Return (x, y) of the center of cell containing provided text 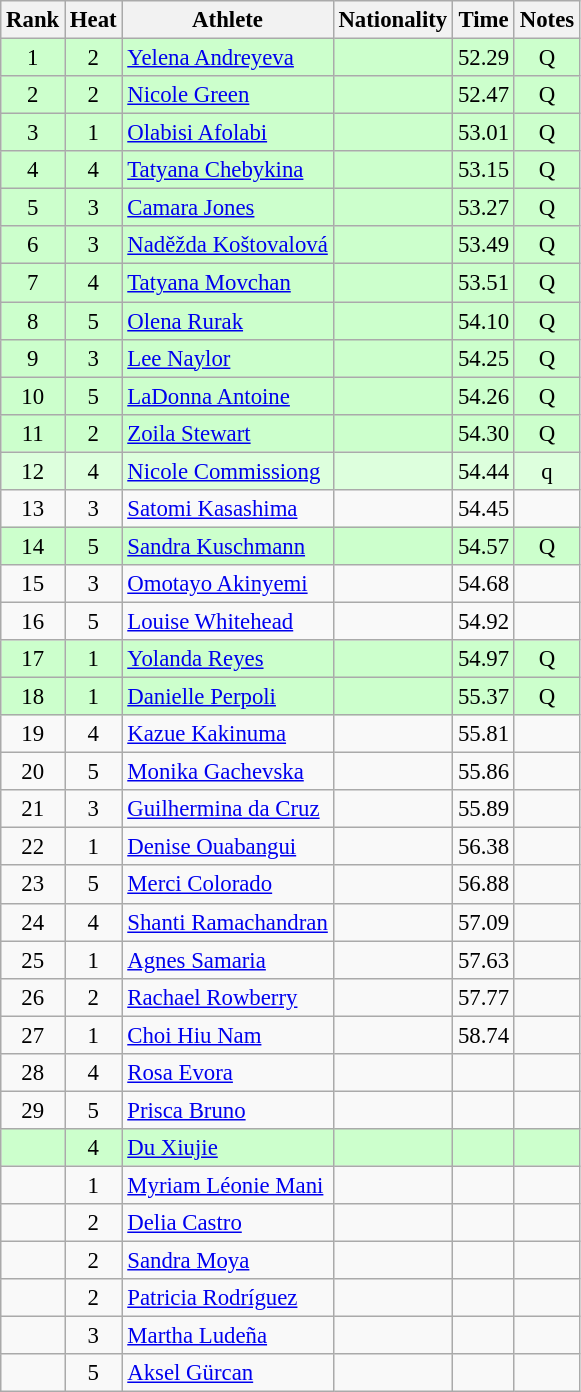
Denise Ouabangui (228, 847)
29 (33, 1110)
Agnes Samaria (228, 960)
Shanti Ramachandran (228, 922)
54.57 (484, 546)
24 (33, 922)
52.47 (484, 95)
17 (33, 659)
Sandra Kuschmann (228, 546)
12 (33, 471)
Martha Ludeña (228, 1336)
Delia Castro (228, 1223)
Satomi Kasashima (228, 509)
LaDonna Antoine (228, 396)
Patricia Rodríguez (228, 1298)
Prisca Bruno (228, 1110)
56.38 (484, 847)
54.45 (484, 509)
Choi Hiu Nam (228, 1035)
55.86 (484, 772)
52.29 (484, 58)
56.88 (484, 885)
Guilhermina da Cruz (228, 809)
Time (484, 20)
Aksel Gürcan (228, 1373)
25 (33, 960)
54.25 (484, 358)
q (546, 471)
Notes (546, 20)
Zoila Stewart (228, 433)
54.10 (484, 321)
Danielle Perpoli (228, 697)
Merci Colorado (228, 885)
16 (33, 621)
53.01 (484, 133)
Nationality (392, 20)
54.44 (484, 471)
Camara Jones (228, 208)
55.37 (484, 697)
57.63 (484, 960)
Kazue Kakinuma (228, 734)
57.77 (484, 997)
21 (33, 809)
58.74 (484, 1035)
Olena Rurak (228, 321)
28 (33, 1073)
53.15 (484, 170)
14 (33, 546)
Tatyana Chebykina (228, 170)
18 (33, 697)
Heat (94, 20)
55.81 (484, 734)
8 (33, 321)
53.27 (484, 208)
Omotayo Akinyemi (228, 584)
Yolanda Reyes (228, 659)
Louise Whitehead (228, 621)
55.89 (484, 809)
54.92 (484, 621)
20 (33, 772)
23 (33, 885)
Olabisi Afolabi (228, 133)
27 (33, 1035)
13 (33, 509)
9 (33, 358)
54.97 (484, 659)
6 (33, 245)
7 (33, 283)
Rank (33, 20)
15 (33, 584)
Lee Naylor (228, 358)
Du Xiujie (228, 1148)
Rachael Rowberry (228, 997)
57.09 (484, 922)
54.68 (484, 584)
Myriam Léonie Mani (228, 1185)
54.30 (484, 433)
Tatyana Movchan (228, 283)
Nicole Green (228, 95)
11 (33, 433)
53.51 (484, 283)
Nicole Commissiong (228, 471)
26 (33, 997)
Naděžda Koštovalová (228, 245)
53.49 (484, 245)
Rosa Evora (228, 1073)
Sandra Moya (228, 1261)
22 (33, 847)
19 (33, 734)
Athlete (228, 20)
10 (33, 396)
Yelena Andreyeva (228, 58)
Monika Gachevska (228, 772)
54.26 (484, 396)
